Return the (X, Y) coordinate for the center point of the cell that contains the specified text.  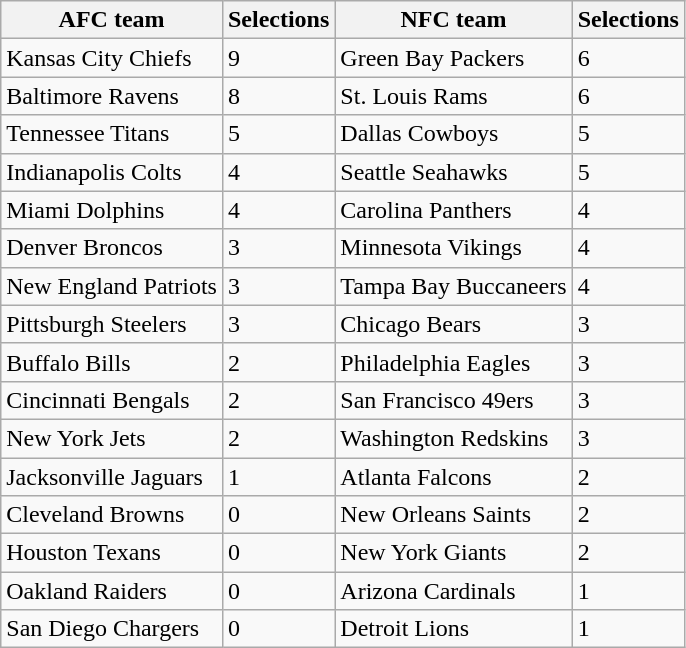
Oakland Raiders (112, 591)
St. Louis Rams (454, 96)
Cleveland Browns (112, 515)
Minnesota Vikings (454, 248)
Seattle Seahawks (454, 172)
Cincinnati Bengals (112, 400)
Pittsburgh Steelers (112, 324)
New York Giants (454, 553)
Carolina Panthers (454, 210)
Dallas Cowboys (454, 134)
Buffalo Bills (112, 362)
Kansas City Chiefs (112, 58)
New Orleans Saints (454, 515)
Philadelphia Eagles (454, 362)
Denver Broncos (112, 248)
Detroit Lions (454, 629)
Chicago Bears (454, 324)
Miami Dolphins (112, 210)
Houston Texans (112, 553)
Baltimore Ravens (112, 96)
San Francisco 49ers (454, 400)
Tampa Bay Buccaneers (454, 286)
New York Jets (112, 438)
San Diego Chargers (112, 629)
8 (278, 96)
Green Bay Packers (454, 58)
NFC team (454, 20)
Atlanta Falcons (454, 477)
New England Patriots (112, 286)
AFC team (112, 20)
Arizona Cardinals (454, 591)
Jacksonville Jaguars (112, 477)
Washington Redskins (454, 438)
9 (278, 58)
Indianapolis Colts (112, 172)
Tennessee Titans (112, 134)
